Search for the cell housing the specified text and yield its [X, Y] center coordinate. 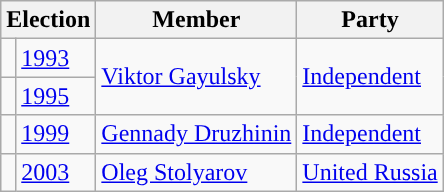
United Russia [370, 172]
2003 [56, 172]
Viktor Gayulsky [196, 77]
Oleg Stolyarov [196, 172]
1995 [56, 96]
Gennady Druzhinin [196, 134]
1999 [56, 134]
Member [196, 20]
Election [48, 20]
Party [370, 20]
1993 [56, 58]
